Extract the [X, Y] coordinate from the center of the cell holding the provided text.  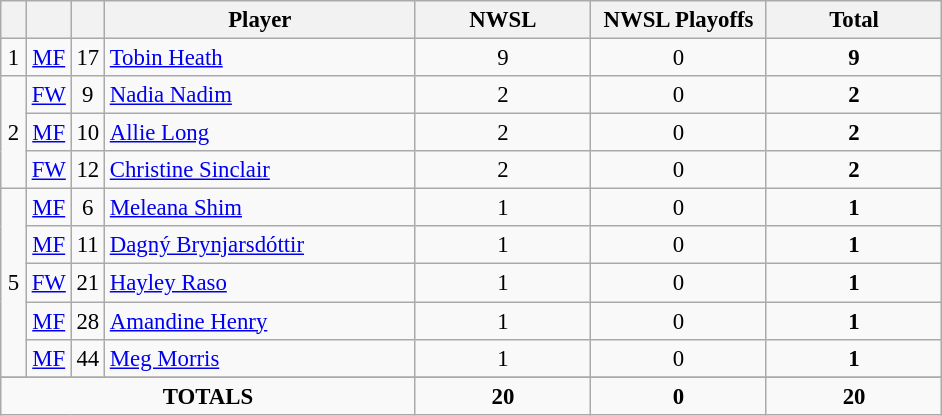
TOTALS [208, 396]
NWSL Playoffs [679, 20]
Nadia Nadim [260, 95]
Player [260, 20]
Dagný Brynjarsdóttir [260, 245]
6 [88, 208]
NWSL [503, 20]
Hayley Raso [260, 283]
10 [88, 133]
Total [854, 20]
Christine Sinclair [260, 170]
5 [14, 283]
11 [88, 245]
28 [88, 321]
Meleana Shim [260, 208]
12 [88, 170]
Meg Morris [260, 358]
Amandine Henry [260, 321]
21 [88, 283]
Tobin Heath [260, 58]
17 [88, 58]
44 [88, 358]
Allie Long [260, 133]
